Find where the given text appears and provide that cell's center as (x, y) coordinate. 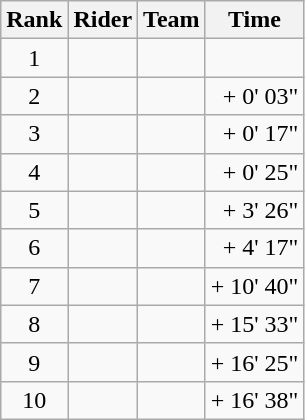
+ 4' 17" (254, 248)
+ 0' 25" (254, 172)
6 (34, 248)
+ 16' 38" (254, 400)
10 (34, 400)
+ 16' 25" (254, 362)
Rank (34, 20)
3 (34, 134)
Rider (103, 20)
Time (254, 20)
+ 15' 33" (254, 324)
7 (34, 286)
4 (34, 172)
+ 0' 03" (254, 96)
+ 3' 26" (254, 210)
+ 10' 40" (254, 286)
+ 0' 17" (254, 134)
8 (34, 324)
5 (34, 210)
Team (172, 20)
2 (34, 96)
1 (34, 58)
9 (34, 362)
